Determine the (X, Y) coordinate at the center of the cell enclosing the given text.  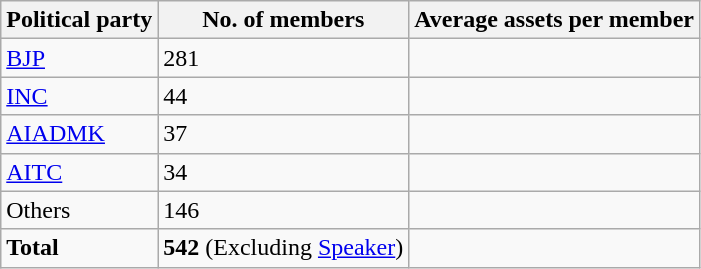
34 (284, 172)
542 (Excluding Speaker) (284, 248)
No. of members (284, 20)
Others (80, 210)
37 (284, 134)
281 (284, 58)
AIADMK (80, 134)
INC (80, 96)
Political party (80, 20)
Average assets per member (554, 20)
Total (80, 248)
146 (284, 210)
AITC (80, 172)
BJP (80, 58)
44 (284, 96)
